Scan for the cell matching the given text and deliver its (x, y) coordinate at center. 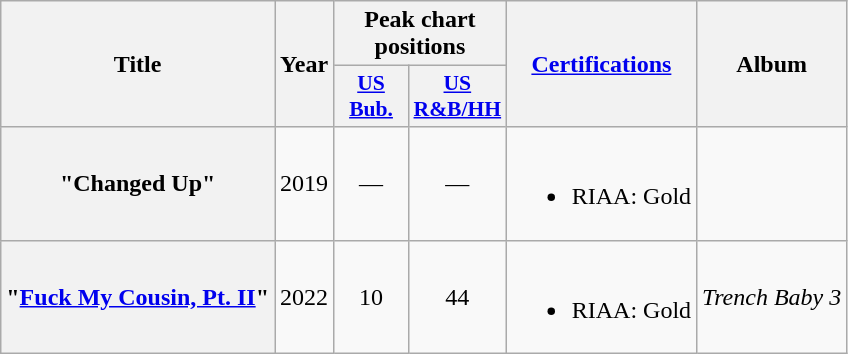
"Fuck My Cousin, Pt. II" (138, 296)
2022 (304, 296)
Title (138, 64)
US R&B/HH (457, 96)
Certifications (601, 64)
"Changed Up" (138, 184)
10 (372, 296)
Peak chart positions (420, 34)
USBub. (372, 96)
44 (457, 296)
2019 (304, 184)
Year (304, 64)
Album (772, 64)
Trench Baby 3 (772, 296)
